Locate the cell with the specified text and output its (X, Y) center coordinate. 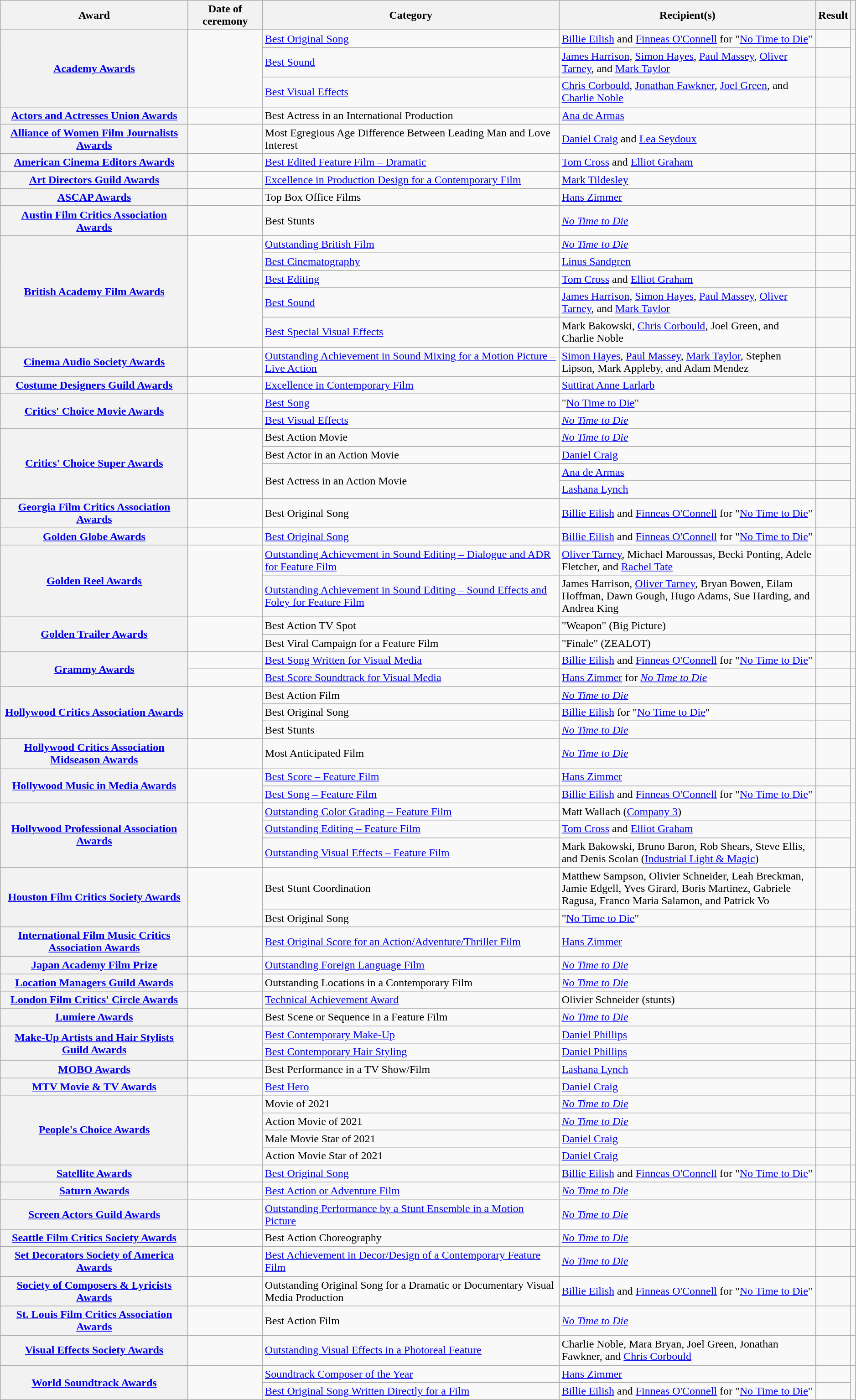
Hollywood Professional Association Awards (94, 835)
Category (410, 16)
Best Score Soundtrack for Visual Media (410, 678)
Outstanding Achievement in Sound Editing – Dialogue and ADR for Feature Film (410, 560)
Best Action TV Spot (410, 625)
Seattle Film Critics Society Awards (94, 1238)
Lumiere Awards (94, 1017)
Best Original Song Written Directly for a Film (410, 1391)
MOBO Awards (94, 1069)
Technical Achievement Award (410, 1000)
Best Actress in an Action Movie (410, 481)
Best Performance in a TV Show/Film (410, 1069)
Austin Film Critics Association Awards (94, 221)
Best Action Movie (410, 437)
Soundtrack Composer of the Year (410, 1374)
American Cinema Editors Awards (94, 162)
Mark Bakowski, Bruno Baron, Rob Shears, Steve Ellis, and Denis Scolan (Industrial Light & Magic) (688, 852)
Critics' Choice Super Awards (94, 463)
Best Score – Feature Film (410, 777)
Excellence in Production Design for a Contemporary Film (410, 180)
Screen Actors Guild Awards (94, 1214)
Simon Hayes, Paul Massey, Mark Taylor, Stephen Lipson, Mark Appleby, and Adam Mendez (688, 362)
Linus Sandgren (688, 261)
Golden Trailer Awards (94, 634)
Best Cinematography (410, 261)
James Harrison, Oliver Tarney, Bryan Bowen, Eilam Hoffman, Dawn Gough, Hugo Adams, Sue Harding, and Andrea King (688, 596)
Best Contemporary Make-Up (410, 1035)
Result (833, 16)
Hollywood Critics Association Awards (94, 713)
Best Edited Feature Film – Dramatic (410, 162)
Outstanding Original Song for a Dramatic or Documentary Visual Media Production (410, 1291)
People's Choice Awards (94, 1130)
Georgia Film Critics Association Awards (94, 513)
Academy Awards (94, 68)
Actors and Actresses Union Awards (94, 115)
Outstanding Foreign Language Film (410, 965)
Best Editing (410, 279)
Oliver Tarney, Michael Maroussas, Becki Ponting, Adele Fletcher, and Rachel Tate (688, 560)
Best Actor in an Action Movie (410, 455)
Charlie Noble, Mara Bryan, Joel Green, Jonathan Fawkner, and Chris Corbould (688, 1350)
Olivier Schneider (stunts) (688, 1000)
Best Action Choreography (410, 1238)
London Film Critics' Circle Awards (94, 1000)
Golden Globe Awards (94, 536)
Japan Academy Film Prize (94, 965)
Hollywood Music in Media Awards (94, 786)
International Film Music Critics Association Awards (94, 942)
Best Achievement in Decor/Design of a Contemporary Feature Film (410, 1261)
MTV Movie & TV Awards (94, 1087)
Outstanding Locations in a Contemporary Film (410, 982)
Movie of 2021 (410, 1104)
Matt Wallach (Company 3) (688, 812)
Best Actress in an International Production (410, 115)
Action Movie of 2021 (410, 1121)
Most Anticipated Film (410, 754)
Outstanding Achievement in Sound Editing – Sound Effects and Foley for Feature Film (410, 596)
Critics' Choice Movie Awards (94, 411)
Most Egregious Age Difference Between Leading Man and Love Interest (410, 139)
Hollywood Critics Association Midseason Awards (94, 754)
Outstanding British Film (410, 244)
Billie Eilish for "No Time to Die" (688, 713)
Best Original Score for an Action/Adventure/Thriller Film (410, 942)
Best Song Written for Visual Media (410, 661)
Outstanding Color Grading – Feature Film (410, 812)
Best Viral Campaign for a Feature Film (410, 643)
Date of ceremony (225, 16)
Suttirat Anne Larlarb (688, 385)
Best Song – Feature Film (410, 794)
Recipient(s) (688, 16)
Hans Zimmer for No Time to Die (688, 678)
Outstanding Editing – Feature Film (410, 829)
Mark Tildesley (688, 180)
Cinema Audio Society Awards (94, 362)
Male Movie Star of 2021 (410, 1139)
Houston Film Critics Society Awards (94, 897)
Set Decorators Society of America Awards (94, 1261)
Outstanding Visual Effects – Feature Film (410, 852)
Alliance of Women Film Journalists Awards (94, 139)
Matthew Sampson, Olivier Schneider, Leah Breckman, Jamie Edgell, Yves Girard, Boris Martinez, Gabriele Ragusa, Franco Maria Salamon, and Patrick Vo (688, 888)
Top Box Office Films (410, 197)
"Finale" (ZEALOT) (688, 643)
Best Hero (410, 1087)
Best Special Visual Effects (410, 332)
Best Contemporary Hair Styling (410, 1052)
Grammy Awards (94, 669)
Location Managers Guild Awards (94, 982)
Costume Designers Guild Awards (94, 385)
British Academy Film Awards (94, 291)
Satellite Awards (94, 1173)
Best Song (410, 403)
Outstanding Performance by a Stunt Ensemble in a Motion Picture (410, 1214)
Daniel Craig and Lea Seydoux (688, 139)
Visual Effects Society Awards (94, 1350)
Society of Composers & Lyricists Awards (94, 1291)
Mark Bakowski, Chris Corbould, Joel Green, and Charlie Noble (688, 332)
ASCAP Awards (94, 197)
Best Scene or Sequence in a Feature Film (410, 1017)
Award (94, 16)
Action Movie Star of 2021 (410, 1156)
Outstanding Visual Effects in a Photoreal Feature (410, 1350)
Make-Up Artists and Hair Stylists Guild Awards (94, 1043)
Chris Corbould, Jonathan Fawkner, Joel Green, and Charlie Noble (688, 92)
Best Action or Adventure Film (410, 1191)
Excellence in Contemporary Film (410, 385)
"Weapon" (Big Picture) (688, 625)
Art Directors Guild Awards (94, 180)
Saturn Awards (94, 1191)
World Soundtrack Awards (94, 1383)
Best Stunt Coordination (410, 888)
Golden Reel Awards (94, 581)
St. Louis Film Critics Association Awards (94, 1321)
Outstanding Achievement in Sound Mixing for a Motion Picture – Live Action (410, 362)
